Extract the [X, Y] coordinate from the center of the cell holding the provided text.  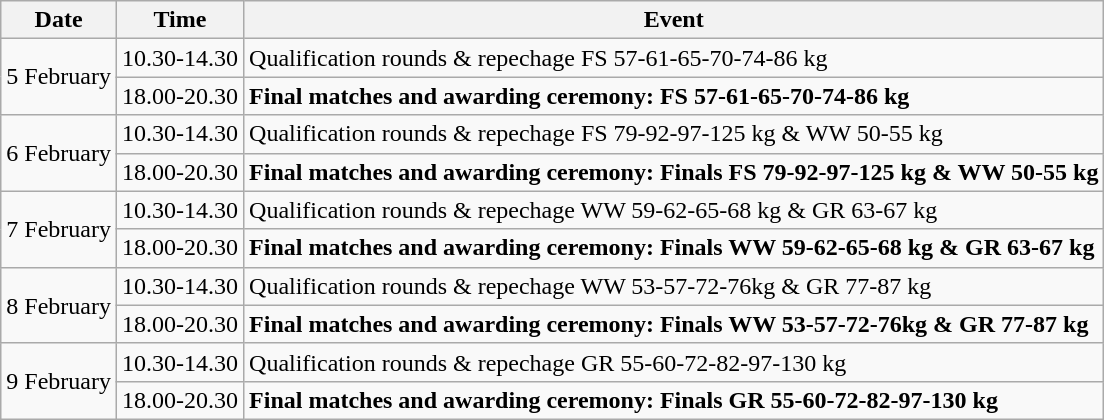
6 February [59, 153]
Final matches and awarding ceremony: Finals GR 55-60-72-82-97-130 kg [674, 400]
Final matches and awarding ceremony: Finals WW 53-57-72-76kg & GR 77-87 kg [674, 324]
Final matches and awarding ceremony: FS 57-61-65-70-74-86 kg [674, 96]
9 February [59, 381]
Time [180, 20]
5 February [59, 77]
Qualification rounds & repechage WW 59-62-65-68 kg & GR 63-67 kg [674, 210]
Qualification rounds & repechage FS 57-61-65-70-74-86 kg [674, 58]
8 February [59, 305]
Final matches and awarding ceremony: Finals FS 79-92-97-125 kg & WW 50-55 kg [674, 172]
Qualification rounds & repechage FS 79-92-97-125 kg & WW 50-55 kg [674, 134]
Date [59, 20]
Final matches and awarding ceremony: Finals WW 59-62-65-68 kg & GR 63-67 kg [674, 248]
Event [674, 20]
7 February [59, 229]
Qualification rounds & repechage WW 53-57-72-76kg & GR 77-87 kg [674, 286]
Qualification rounds & repechage GR 55-60-72-82-97-130 kg [674, 362]
